Extract the (x, y) coordinate from the center of the cell holding the provided text.  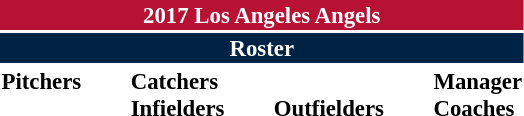
Roster (262, 48)
2017 Los Angeles Angels (262, 15)
